Identify which cell holds the provided text, then report its [X, Y] central coordinate. 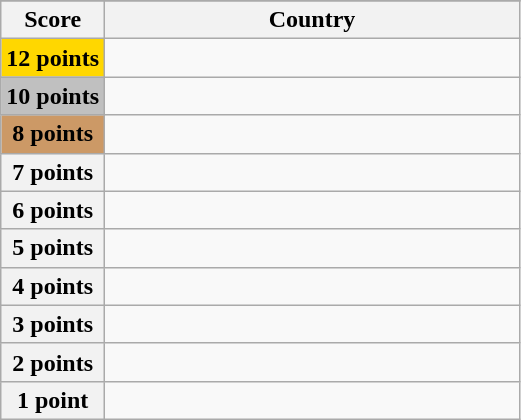
10 points [53, 96]
5 points [53, 248]
Country [312, 20]
Score [53, 20]
12 points [53, 58]
4 points [53, 286]
2 points [53, 362]
7 points [53, 172]
6 points [53, 210]
8 points [53, 134]
1 point [53, 400]
3 points [53, 324]
